For the text-containing cell, return its midpoint in [X, Y] coordinate format. 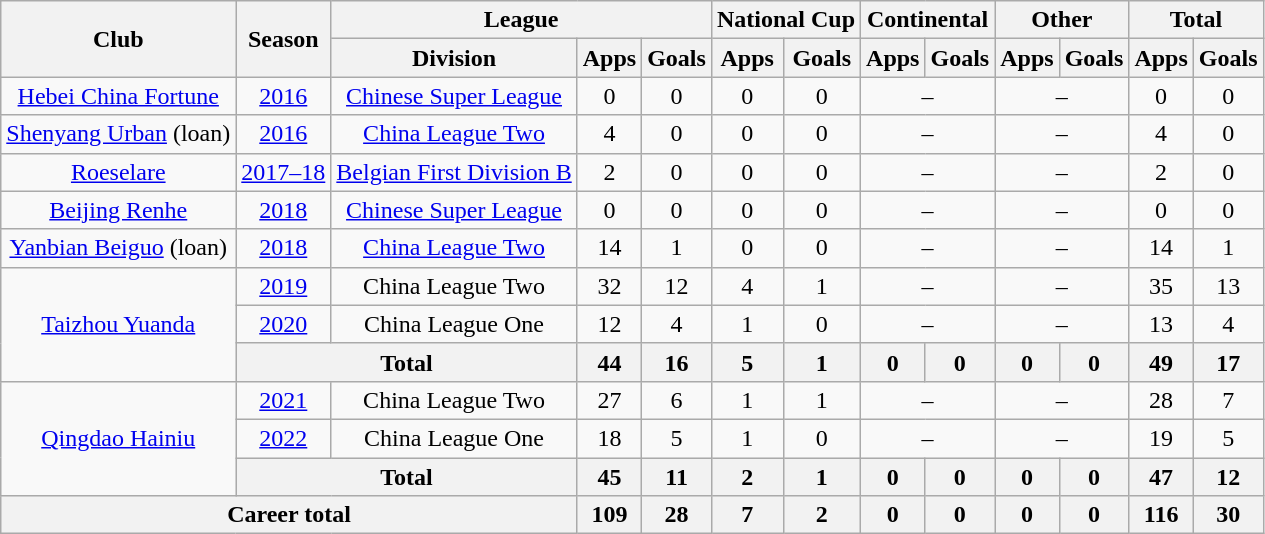
Qingdao Hainiu [118, 438]
32 [609, 286]
2020 [284, 324]
18 [609, 438]
2019 [284, 286]
30 [1228, 515]
Shenyang Urban (loan) [118, 134]
Roeselare [118, 172]
44 [609, 362]
27 [609, 400]
Career total [289, 515]
2017–18 [284, 172]
Other [1062, 20]
109 [609, 515]
Beijing Renhe [118, 210]
Club [118, 39]
6 [677, 400]
Belgian First Division B [454, 172]
19 [1161, 438]
45 [609, 477]
49 [1161, 362]
47 [1161, 477]
Season [284, 39]
35 [1161, 286]
League [522, 20]
Division [454, 58]
Yanbian Beiguo (loan) [118, 248]
Taizhou Yuanda [118, 324]
16 [677, 362]
2021 [284, 400]
Continental [928, 20]
11 [677, 477]
National Cup [786, 20]
116 [1161, 515]
2022 [284, 438]
17 [1228, 362]
Hebei China Fortune [118, 96]
